Locate the cell with the specified text and output its [x, y] center coordinate. 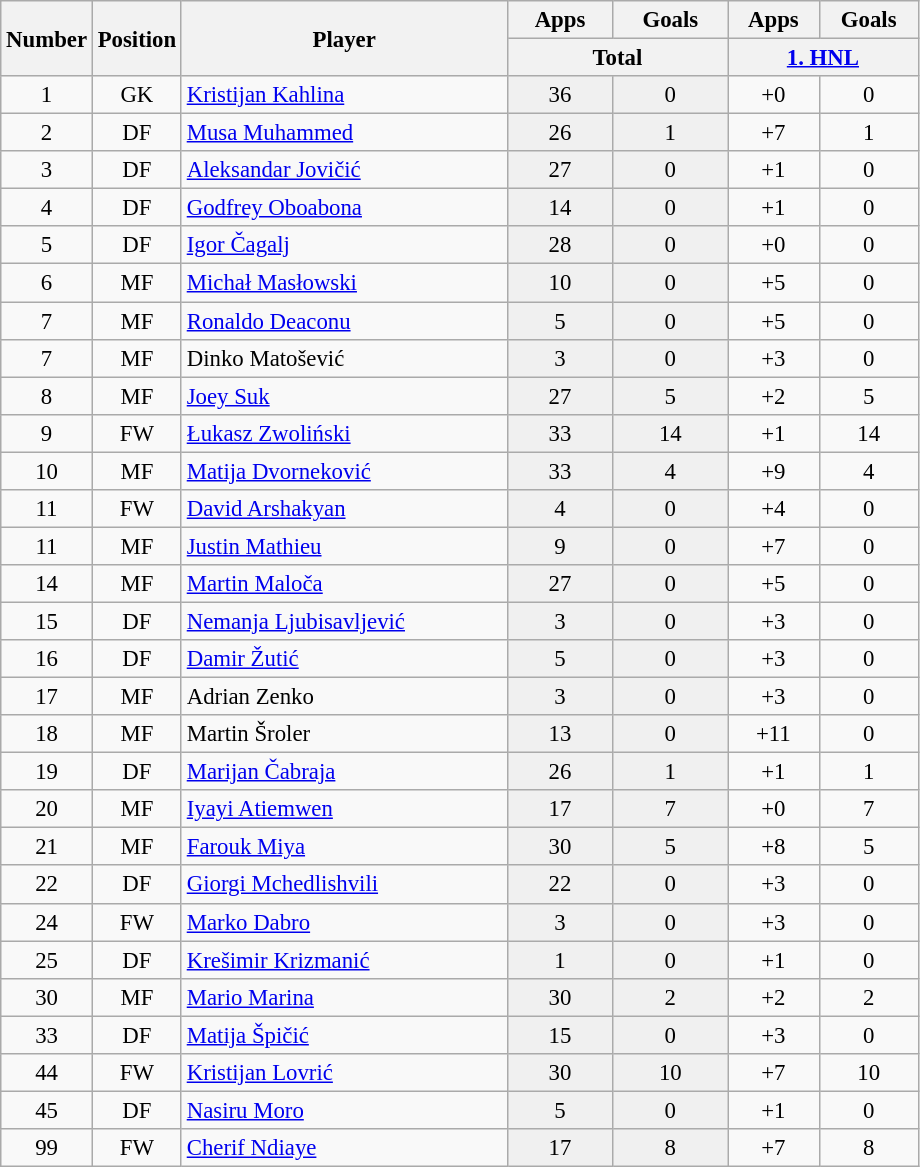
Number [47, 38]
19 [47, 772]
18 [47, 734]
Aleksandar Jovičić [344, 170]
Nasiru Moro [344, 1110]
Ronaldo Deaconu [344, 321]
+8 [774, 847]
13 [560, 734]
+4 [774, 509]
Musa Muhammed [344, 133]
44 [47, 1073]
21 [47, 847]
Łukasz Zwoliński [344, 433]
1. HNL [824, 58]
Iyayi Atiemwen [344, 809]
Marko Dabro [344, 922]
Joey Suk [344, 396]
Mario Marina [344, 997]
6 [47, 283]
16 [47, 659]
Player [344, 38]
Kristijan Lovrić [344, 1073]
Adrian Zenko [344, 697]
Position [136, 38]
David Arshakyan [344, 509]
45 [47, 1110]
Total [618, 58]
+9 [774, 471]
Cherif Ndiaye [344, 1148]
+11 [774, 734]
24 [47, 922]
Matija Špičić [344, 1035]
GK [136, 95]
Igor Čagalj [344, 245]
25 [47, 960]
Krešimir Krizmanić [344, 960]
Matija Dvorneković [344, 471]
Martin Šroler [344, 734]
Kristijan Kahlina [344, 95]
Dinko Matošević [344, 358]
Giorgi Mchedlishvili [344, 885]
28 [560, 245]
99 [47, 1148]
Farouk Miya [344, 847]
Damir Žutić [344, 659]
36 [560, 95]
Martin Maloča [344, 584]
Nemanja Ljubisavljević [344, 621]
20 [47, 809]
Michał Masłowski [344, 283]
Justin Mathieu [344, 546]
Godfrey Oboabona [344, 208]
Marijan Čabraja [344, 772]
